Capture the cell that displays the provided text and extract its [X, Y] central coordinate. 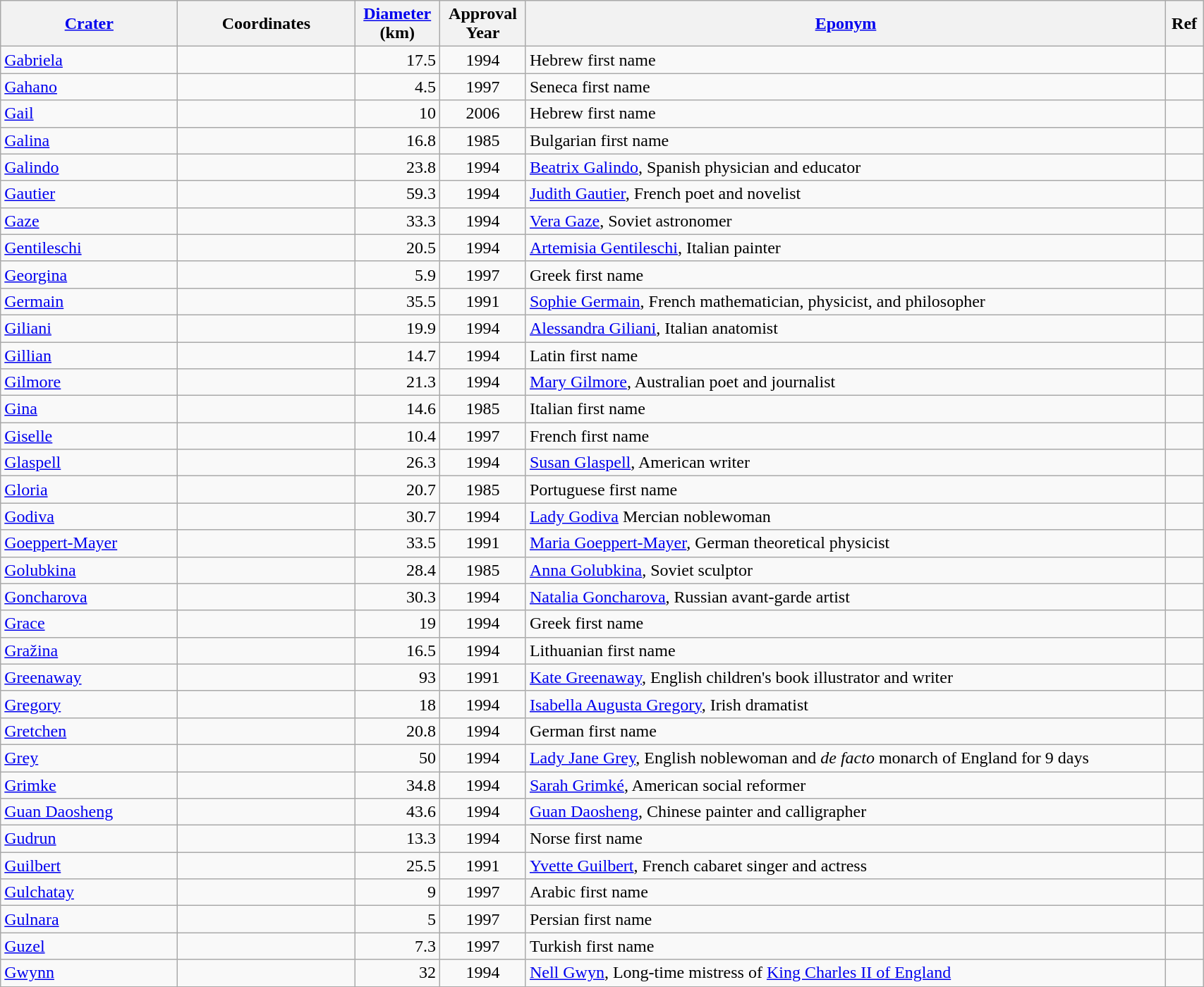
Grey [89, 758]
23.8 [398, 167]
Portuguese first name [845, 490]
Nell Gwyn, Long-time mistress of King Charles II of England [845, 973]
Persian first name [845, 919]
14.6 [398, 409]
30.7 [398, 516]
Gudrun [89, 839]
Goeppert-Mayer [89, 543]
30.3 [398, 597]
Natalia Goncharova, Russian avant-garde artist [845, 597]
17.5 [398, 60]
20.7 [398, 490]
Latin first name [845, 355]
Gina [89, 409]
Vera Gaze, Soviet astronomer [845, 221]
34.8 [398, 785]
Godiva [89, 516]
10 [398, 114]
Beatrix Galindo, Spanish physician and educator [845, 167]
Sarah Grimké, American social reformer [845, 785]
Arabic first name [845, 892]
Seneca first name [845, 87]
28.4 [398, 570]
Alessandra Giliani, Italian anatomist [845, 328]
Lithuanian first name [845, 650]
Anna Golubkina, Soviet sculptor [845, 570]
Glaspell [89, 463]
Maria Goeppert-Mayer, German theoretical physicist [845, 543]
Greenaway [89, 677]
16.8 [398, 140]
Goncharova [89, 597]
16.5 [398, 650]
Gregory [89, 704]
43.6 [398, 812]
Gwynn [89, 973]
Grace [89, 624]
Grimke [89, 785]
ApprovalYear [483, 24]
20.5 [398, 248]
13.3 [398, 839]
18 [398, 704]
9 [398, 892]
Guzel [89, 946]
Gail [89, 114]
93 [398, 677]
Diameter(km) [398, 24]
Turkish first name [845, 946]
33.3 [398, 221]
Germain [89, 301]
Judith Gautier, French poet and novelist [845, 194]
25.5 [398, 866]
Sophie Germain, French mathematician, physicist, and philosopher [845, 301]
19.9 [398, 328]
Coordinates [267, 24]
Susan Glaspell, American writer [845, 463]
Isabella Augusta Gregory, Irish dramatist [845, 704]
Gabriela [89, 60]
Guilbert [89, 866]
7.3 [398, 946]
Crater [89, 24]
5.9 [398, 274]
Mary Gilmore, Australian poet and journalist [845, 382]
Yvette Guilbert, French cabaret singer and actress [845, 866]
Gaze [89, 221]
Guan Daosheng [89, 812]
Norse first name [845, 839]
Gilmore [89, 382]
50 [398, 758]
French first name [845, 436]
Gulnara [89, 919]
Gretchen [89, 731]
26.3 [398, 463]
33.5 [398, 543]
21.3 [398, 382]
Galina [89, 140]
Gillian [89, 355]
5 [398, 919]
20.8 [398, 731]
32 [398, 973]
2006 [483, 114]
Gražina [89, 650]
Artemisia Gentileschi, Italian painter [845, 248]
Italian first name [845, 409]
German first name [845, 731]
Gahano [89, 87]
Golubkina [89, 570]
Bulgarian first name [845, 140]
Giliani [89, 328]
Gloria [89, 490]
Gentileschi [89, 248]
Georgina [89, 274]
19 [398, 624]
Gautier [89, 194]
Giselle [89, 436]
35.5 [398, 301]
Ref [1185, 24]
59.3 [398, 194]
Eponym [845, 24]
14.7 [398, 355]
Gulchatay [89, 892]
Lady Jane Grey, English noblewoman and de facto monarch of England for 9 days [845, 758]
Lady Godiva Mercian noblewoman [845, 516]
Guan Daosheng, Chinese painter and calligrapher [845, 812]
10.4 [398, 436]
Kate Greenaway, English children's book illustrator and writer [845, 677]
Galindo [89, 167]
4.5 [398, 87]
